Locate the cell with the specified text and output its [x, y] center coordinate. 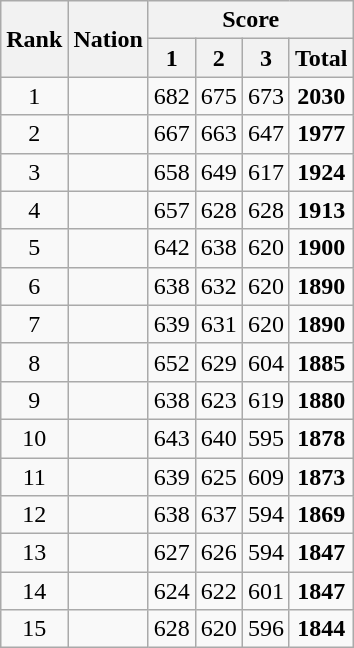
619 [266, 400]
601 [266, 591]
4 [34, 210]
649 [218, 172]
9 [34, 400]
617 [266, 172]
Score [250, 20]
632 [218, 286]
663 [218, 134]
642 [172, 248]
622 [218, 591]
667 [172, 134]
1924 [321, 172]
609 [266, 477]
658 [172, 172]
629 [218, 362]
Rank [34, 39]
1885 [321, 362]
2030 [321, 96]
682 [172, 96]
1873 [321, 477]
631 [218, 324]
1878 [321, 438]
637 [218, 515]
595 [266, 438]
8 [34, 362]
604 [266, 362]
10 [34, 438]
657 [172, 210]
673 [266, 96]
640 [218, 438]
1880 [321, 400]
7 [34, 324]
675 [218, 96]
15 [34, 629]
596 [266, 629]
624 [172, 591]
1844 [321, 629]
643 [172, 438]
1977 [321, 134]
1913 [321, 210]
652 [172, 362]
13 [34, 553]
1900 [321, 248]
627 [172, 553]
1869 [321, 515]
625 [218, 477]
6 [34, 286]
12 [34, 515]
623 [218, 400]
Total [321, 58]
626 [218, 553]
5 [34, 248]
11 [34, 477]
Nation [108, 39]
647 [266, 134]
14 [34, 591]
